Determine the [X, Y] coordinate at the center of the cell enclosing the given text.  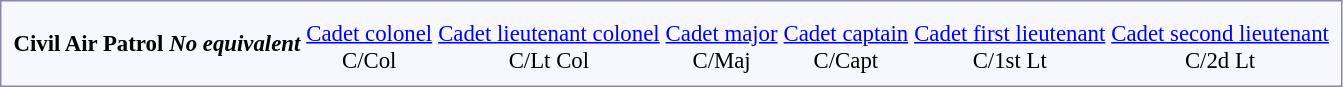
Civil Air Patrol [88, 44]
Cadet colonelC/Col [370, 46]
Cadet second lieutenantC/2d Lt [1220, 46]
No equivalent [235, 44]
Cadet lieutenant colonelC/Lt Col [549, 46]
Cadet first lieutenantC/1st Lt [1010, 46]
Cadet majorC/Maj [722, 46]
Cadet captainC/Capt [846, 46]
